Extract the [x, y] coordinate from the center of the cell holding the provided text.  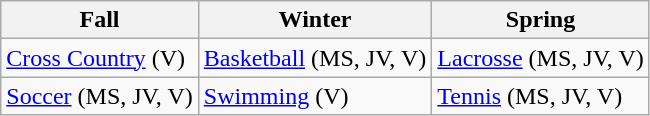
Basketball (MS, JV, V) [315, 58]
Spring [541, 20]
Cross Country (V) [100, 58]
Winter [315, 20]
Lacrosse (MS, JV, V) [541, 58]
Fall [100, 20]
Swimming (V) [315, 96]
Soccer (MS, JV, V) [100, 96]
Tennis (MS, JV, V) [541, 96]
